Pinpoint the cell where the given text exists, returning its [X, Y] midpoint coordinate. 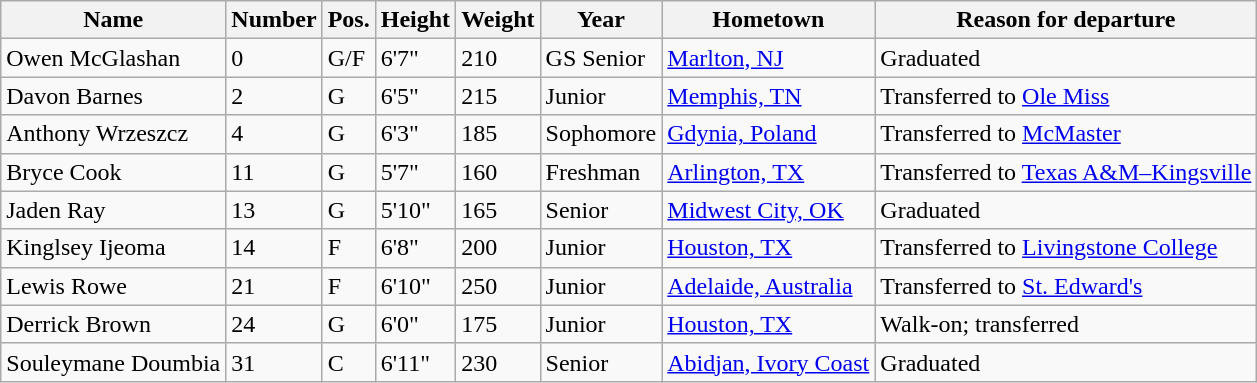
Year [601, 20]
11 [274, 172]
6'8" [415, 248]
Adelaide, Australia [768, 286]
Walk-on; transferred [1066, 324]
31 [274, 362]
Midwest City, OK [768, 210]
2 [274, 96]
160 [498, 172]
210 [498, 58]
6'10" [415, 286]
6'5" [415, 96]
5'7" [415, 172]
Gdynia, Poland [768, 134]
6'11" [415, 362]
Transferred to McMaster [1066, 134]
GS Senior [601, 58]
G/F [348, 58]
Name [114, 20]
215 [498, 96]
Arlington, TX [768, 172]
Bryce Cook [114, 172]
230 [498, 362]
6'7" [415, 58]
Lewis Rowe [114, 286]
165 [498, 210]
Anthony Wrzeszcz [114, 134]
Memphis, TN [768, 96]
Transferred to Livingstone College [1066, 248]
Hometown [768, 20]
24 [274, 324]
175 [498, 324]
Reason for departure [1066, 20]
Owen McGlashan [114, 58]
Height [415, 20]
0 [274, 58]
Transferred to Ole Miss [1066, 96]
21 [274, 286]
Transferred to Texas A&M–Kingsville [1066, 172]
Pos. [348, 20]
5'10" [415, 210]
Number [274, 20]
185 [498, 134]
6'0" [415, 324]
Kinglsey Ijeoma [114, 248]
C [348, 362]
Marlton, NJ [768, 58]
Souleymane Doumbia [114, 362]
6'3" [415, 134]
Weight [498, 20]
Derrick Brown [114, 324]
4 [274, 134]
200 [498, 248]
14 [274, 248]
250 [498, 286]
Abidjan, Ivory Coast [768, 362]
13 [274, 210]
Davon Barnes [114, 96]
Sophomore [601, 134]
Jaden Ray [114, 210]
Transferred to St. Edward's [1066, 286]
Freshman [601, 172]
